From the cell containing the given text, extract its center point as [x, y] coordinate. 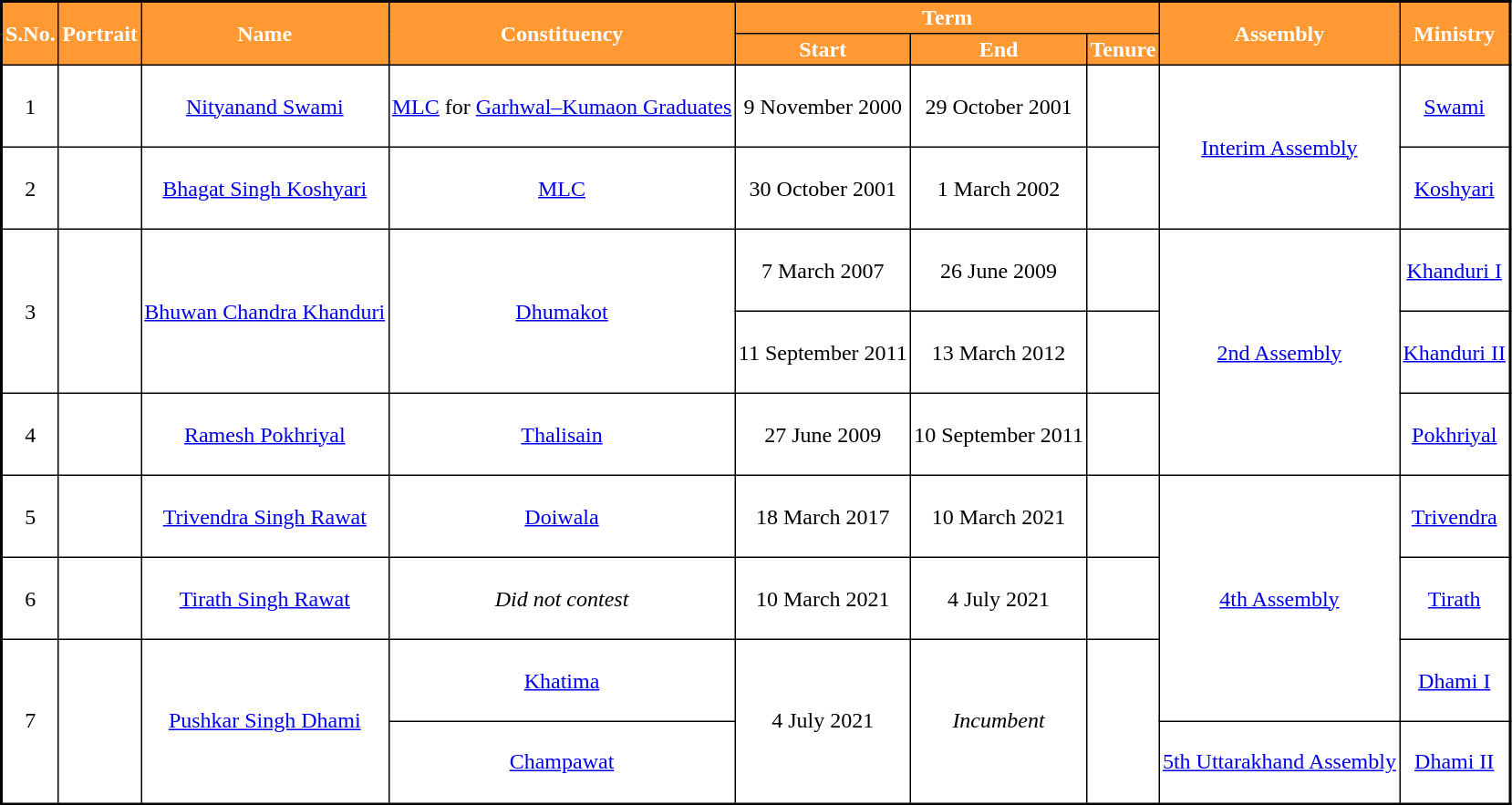
Ministry [1455, 34]
9 November 2000 [823, 106]
Koshyari [1455, 188]
26 June 2009 [998, 270]
27 June 2009 [823, 434]
1 [31, 106]
Constituency [562, 34]
11 September 2011 [823, 352]
Khanduri I [1455, 270]
4th Assembly [1279, 598]
S.No. [31, 34]
Bhagat Singh Koshyari [264, 188]
2nd Assembly [1279, 352]
3 [31, 311]
Did not contest [562, 598]
7 March 2007 [823, 270]
29 October 2001 [998, 106]
5 [31, 516]
Tenure [1124, 49]
Tirath Singh Rawat [264, 598]
18 March 2017 [823, 516]
Assembly [1279, 34]
13 March 2012 [998, 352]
Dhami I [1455, 680]
Pokhriyal [1455, 434]
Khanduri II [1455, 352]
Portrait [99, 34]
Thalisain [562, 434]
Khatima [562, 680]
Tirath [1455, 598]
30 October 2001 [823, 188]
Bhuwan Chandra Khanduri [264, 311]
10 September 2011 [998, 434]
Swami [1455, 106]
Interim Assembly [1279, 147]
Trivendra Singh Rawat [264, 516]
Dhami II [1455, 762]
7 [31, 721]
End [998, 49]
1 March 2002 [998, 188]
Ramesh Pokhriyal [264, 434]
6 [31, 598]
Start [823, 49]
Doiwala [562, 516]
Name [264, 34]
Incumbent [998, 721]
4 [31, 434]
MLC for Garhwal–Kumaon Graduates [562, 106]
Term [947, 18]
Nityanand Swami [264, 106]
Trivendra [1455, 516]
Pushkar Singh Dhami [264, 721]
Dhumakot [562, 311]
Champawat [562, 762]
5th Uttarakhand Assembly [1279, 762]
2 [31, 188]
MLC [562, 188]
